Locate the cell with the specified text and output its [x, y] center coordinate. 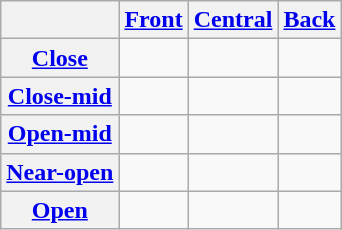
Close [60, 58]
Central [233, 20]
Back [310, 20]
Open [60, 210]
Open-mid [60, 134]
Near-open [60, 172]
Close-mid [60, 96]
Front [154, 20]
